Capture the cell that displays the provided text and extract its (X, Y) central coordinate. 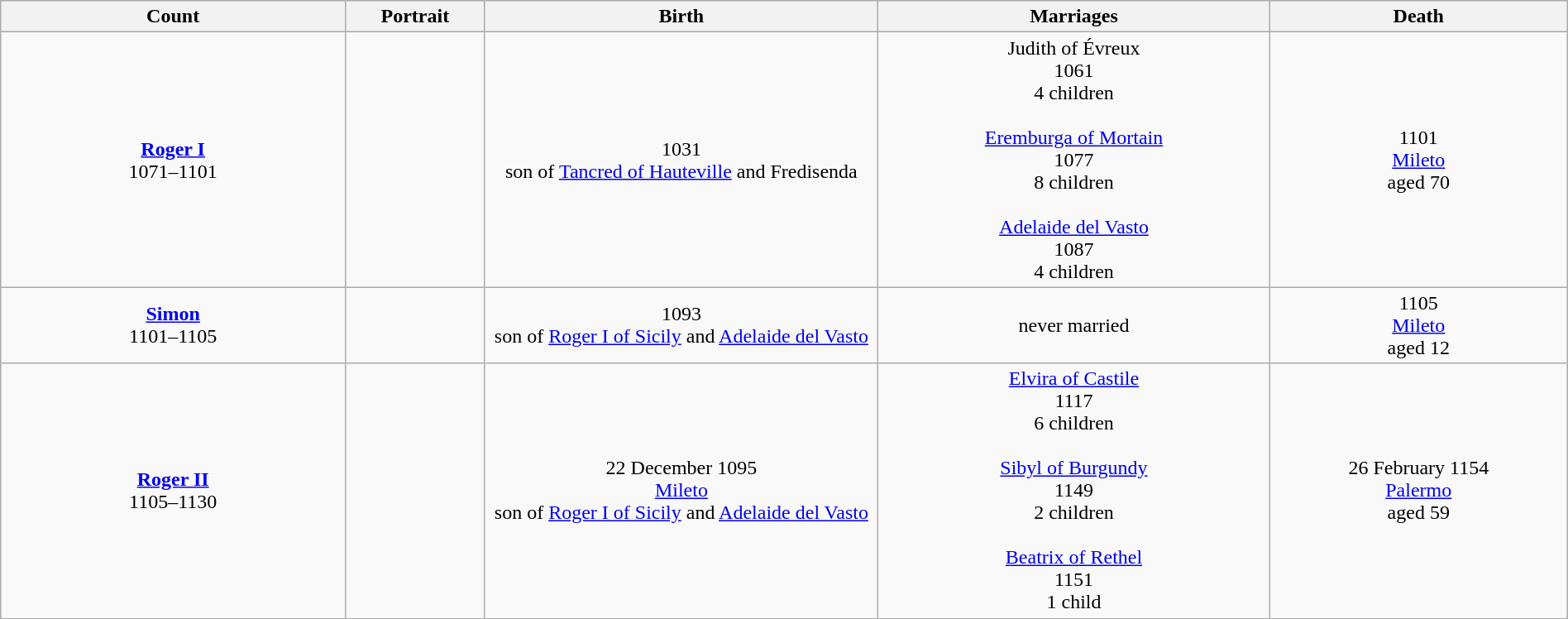
Judith of Évreux10614 childrenEremburga of Mortain10778 childrenAdelaide del Vasto10874 children (1074, 160)
Birth (681, 17)
1093son of Roger I of Sicily and Adelaide del Vasto (681, 325)
Elvira of Castile11176 childrenSibyl of Burgundy11492 childrenBeatrix of Rethel11511 child (1074, 491)
Marriages (1074, 17)
1031son of Tancred of Hauteville and Fredisenda (681, 160)
Count (174, 17)
Roger I 1071–1101 (174, 160)
never married (1074, 325)
Death (1418, 17)
Simon1101–1105 (174, 325)
26 February 1154Palermoaged 59 (1418, 491)
Portrait (415, 17)
1105Miletoaged 12 (1418, 325)
Roger II1105–1130 (174, 491)
22 December 1095Miletoson of Roger I of Sicily and Adelaide del Vasto (681, 491)
1101Miletoaged 70 (1418, 160)
